Determine the [x, y] coordinate at the center of the cell enclosing the given text.  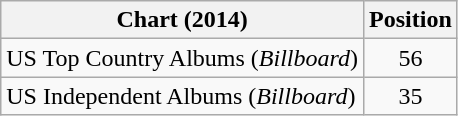
Chart (2014) [182, 20]
US Top Country Albums (Billboard) [182, 58]
US Independent Albums (Billboard) [182, 96]
Position [411, 20]
35 [411, 96]
56 [411, 58]
